Pinpoint the cell where the given text exists, returning its (X, Y) midpoint coordinate. 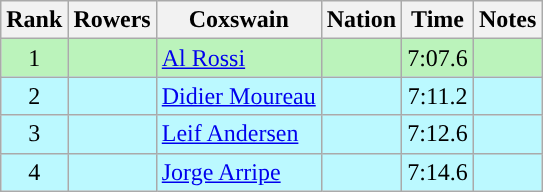
7:11.2 (438, 96)
Time (438, 20)
Al Rossi (238, 58)
2 (34, 96)
Rowers (112, 20)
Rank (34, 20)
Notes (507, 20)
7:07.6 (438, 58)
Leif Andersen (238, 134)
Jorge Arripe (238, 172)
1 (34, 58)
3 (34, 134)
4 (34, 172)
Nation (361, 20)
7:12.6 (438, 134)
Coxswain (238, 20)
Didier Moureau (238, 96)
7:14.6 (438, 172)
